Locate the cell with the specified text and output its [x, y] center coordinate. 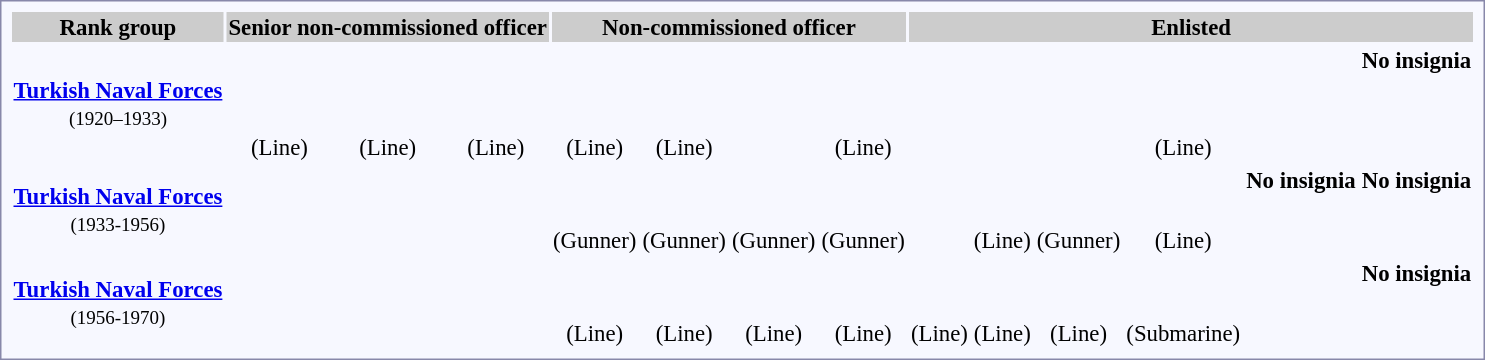
Turkish Naval Forces(1933-1956) [118, 210]
Enlisted [1190, 27]
(Submarine) [1184, 320]
Rank group [118, 27]
Turkish Naval Forces(1956-1970) [118, 303]
Turkish Naval Forces(1920–1933) [118, 104]
Non-commissioned officer [728, 27]
Senior non-commissioned officer [388, 27]
